Determine the [X, Y] coordinate at the center of the cell enclosing the given text.  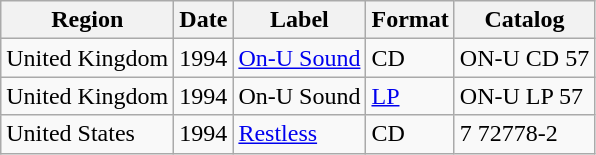
Date [204, 20]
Restless [300, 134]
Format [410, 20]
United States [88, 134]
LP [410, 96]
ON-U CD 57 [524, 58]
Label [300, 20]
Catalog [524, 20]
Region [88, 20]
ON-U LP 57 [524, 96]
7 72778-2 [524, 134]
